Identify which cell holds the provided text, then report its [X, Y] central coordinate. 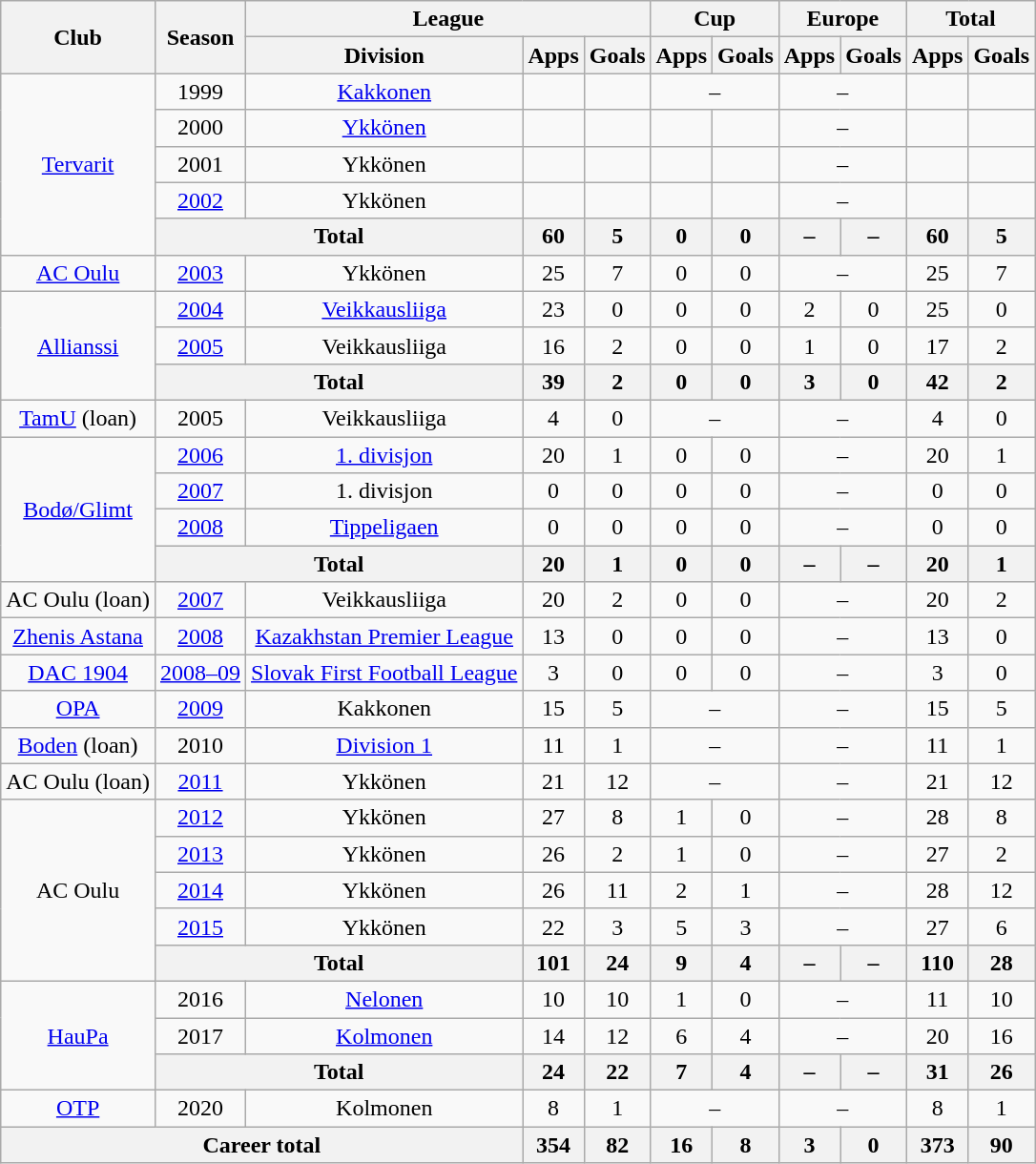
2015 [200, 926]
82 [617, 1145]
HauPa [78, 1035]
Career total [261, 1145]
Kazakhstan Premier League [384, 636]
101 [553, 963]
2014 [200, 890]
42 [937, 382]
90 [1002, 1145]
2006 [200, 455]
2017 [200, 1035]
League [448, 19]
2003 [200, 273]
9 [681, 963]
OTP [78, 1109]
2020 [200, 1109]
2012 [200, 818]
2004 [200, 309]
Bodø/Glimt [78, 509]
Allianssi [78, 345]
Cup [715, 19]
354 [553, 1145]
OPA [78, 709]
2016 [200, 999]
2000 [200, 128]
2010 [200, 745]
39 [553, 382]
2001 [200, 164]
1999 [200, 92]
Season [200, 37]
Boden (loan) [78, 745]
2009 [200, 709]
Slovak First Football League [384, 673]
Division [384, 55]
17 [937, 345]
373 [937, 1145]
31 [937, 1072]
Division 1 [384, 745]
2008–09 [200, 673]
14 [553, 1035]
Nelonen [384, 999]
TamU (loan) [78, 418]
110 [937, 963]
2011 [200, 781]
Zhenis Astana [78, 636]
Tippeligaen [384, 528]
23 [553, 309]
Tervarit [78, 164]
DAC 1904 [78, 673]
Europe [842, 19]
2002 [200, 200]
Club [78, 37]
2013 [200, 854]
